Return (X, Y) of the center of cell containing provided text 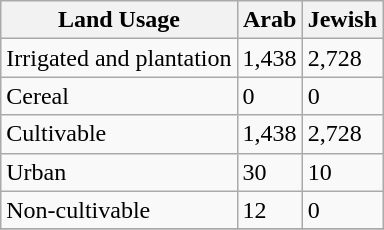
10 (342, 172)
Arab (270, 20)
Irrigated and plantation (119, 58)
Cultivable (119, 134)
12 (270, 210)
Cereal (119, 96)
30 (270, 172)
Urban (119, 172)
Jewish (342, 20)
Non-cultivable (119, 210)
Land Usage (119, 20)
